From the cell containing the given text, extract its center point as (X, Y) coordinate. 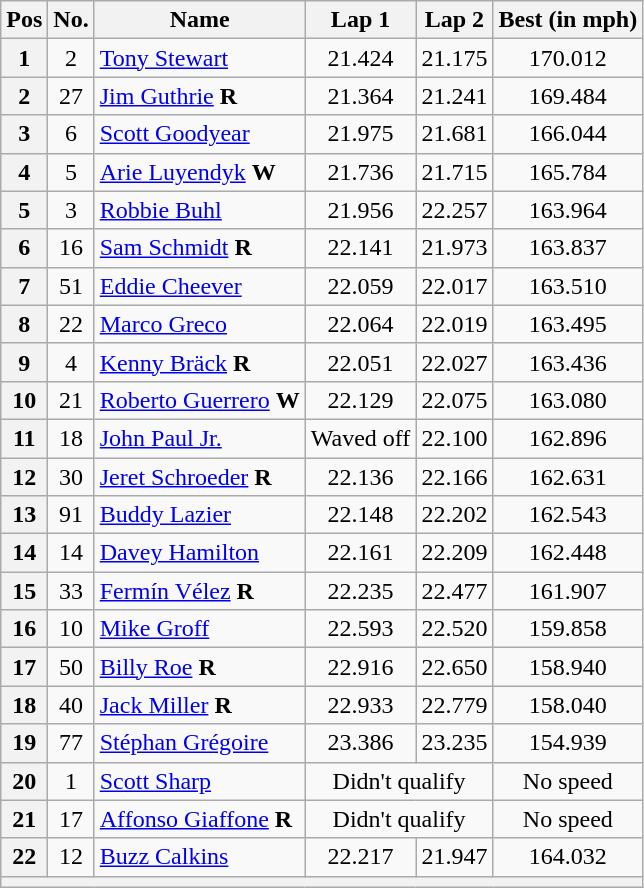
Waved off (360, 438)
Fermín Vélez R (200, 591)
164.032 (568, 857)
166.044 (568, 134)
163.495 (568, 324)
22.257 (454, 210)
21.736 (360, 172)
Name (200, 20)
50 (71, 667)
22.933 (360, 705)
162.896 (568, 438)
23.235 (454, 743)
163.964 (568, 210)
22.650 (454, 667)
22.166 (454, 477)
Jim Guthrie R (200, 96)
22.202 (454, 515)
21.947 (454, 857)
22.141 (360, 248)
158.040 (568, 705)
22.051 (360, 362)
21.956 (360, 210)
22.593 (360, 629)
22.217 (360, 857)
Roberto Guerrero W (200, 400)
Buzz Calkins (200, 857)
Affonso Giaffone R (200, 819)
21.715 (454, 172)
161.907 (568, 591)
22.520 (454, 629)
Mike Groff (200, 629)
169.484 (568, 96)
170.012 (568, 58)
27 (71, 96)
21.364 (360, 96)
Davey Hamilton (200, 553)
7 (24, 286)
Jack Miller R (200, 705)
19 (24, 743)
21.975 (360, 134)
John Paul Jr. (200, 438)
30 (71, 477)
21.175 (454, 58)
Jeret Schroeder R (200, 477)
15 (24, 591)
21.973 (454, 248)
159.858 (568, 629)
Robbie Buhl (200, 210)
22.019 (454, 324)
Scott Goodyear (200, 134)
Pos (24, 20)
162.631 (568, 477)
91 (71, 515)
Tony Stewart (200, 58)
22.477 (454, 591)
22.136 (360, 477)
Kenny Bräck R (200, 362)
21.424 (360, 58)
Lap 1 (360, 20)
21.241 (454, 96)
22.064 (360, 324)
22.059 (360, 286)
Marco Greco (200, 324)
163.080 (568, 400)
22.027 (454, 362)
165.784 (568, 172)
22.017 (454, 286)
22.235 (360, 591)
9 (24, 362)
22.209 (454, 553)
Eddie Cheever (200, 286)
40 (71, 705)
163.510 (568, 286)
22.100 (454, 438)
8 (24, 324)
11 (24, 438)
51 (71, 286)
Buddy Lazier (200, 515)
20 (24, 781)
Stéphan Grégoire (200, 743)
23.386 (360, 743)
22.779 (454, 705)
13 (24, 515)
No. (71, 20)
Arie Luyendyk W (200, 172)
21.681 (454, 134)
22.075 (454, 400)
22.161 (360, 553)
22.916 (360, 667)
Best (in mph) (568, 20)
163.837 (568, 248)
162.448 (568, 553)
Scott Sharp (200, 781)
158.940 (568, 667)
154.939 (568, 743)
162.543 (568, 515)
163.436 (568, 362)
22.148 (360, 515)
Lap 2 (454, 20)
33 (71, 591)
77 (71, 743)
22.129 (360, 400)
Billy Roe R (200, 667)
Sam Schmidt R (200, 248)
